Find where the given text appears and provide that cell's center as [x, y] coordinate. 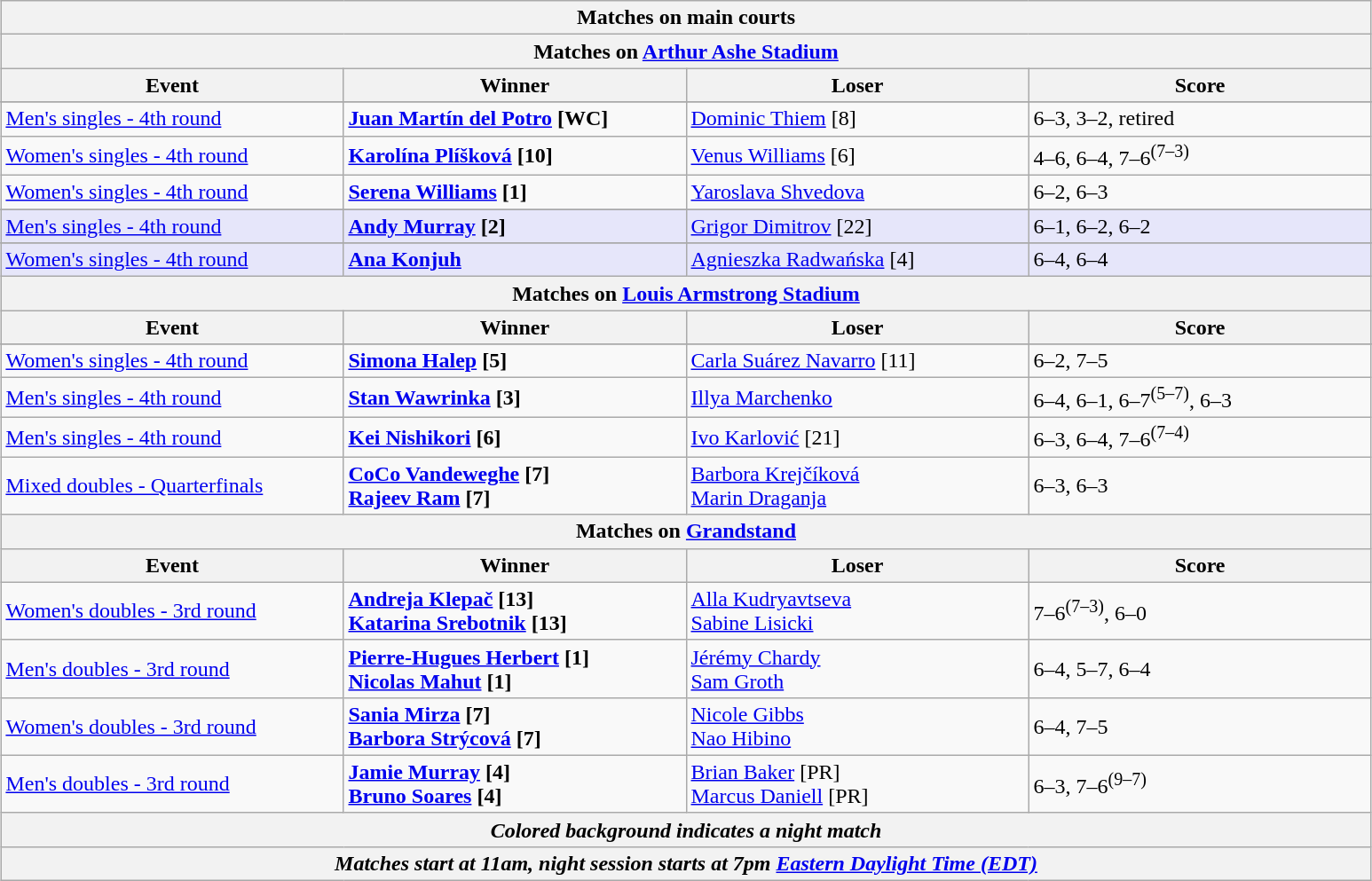
6–2, 6–3 [1200, 193]
Carla Suárez Navarro [11] [857, 361]
6–3, 6–4, 7–6(7–4) [1200, 437]
Matches on Arthur Ashe Stadium [686, 51]
Colored background indicates a night match [686, 830]
Illya Marchenko [857, 397]
6–4, 7–5 [1200, 726]
Juan Martín del Potro [WC] [515, 119]
Kei Nishikori [6] [515, 437]
6–3, 6–3 [1200, 486]
Nicole Gibbs Nao Hibino [857, 726]
6–4, 6–1, 6–7(5–7), 6–3 [1200, 397]
Agnieszka Radwańska [4] [857, 260]
Simona Halep [5] [515, 361]
6–2, 7–5 [1200, 361]
Venus Williams [6] [857, 156]
Matches on Grandstand [686, 531]
Ivo Karlović [21] [857, 437]
Barbora Krejčíková Marin Draganja [857, 486]
Andreja Klepač [13] Katarina Srebotnik [13] [515, 610]
Brian Baker [PR] Marcus Daniell [PR] [857, 784]
Alla Kudryavtseva Sabine Lisicki [857, 610]
Grigor Dimitrov [22] [857, 226]
6–3, 7–6(9–7) [1200, 784]
Stan Wawrinka [3] [515, 397]
Yaroslava Shvedova [857, 193]
6–4, 5–7, 6–4 [1200, 669]
Matches start at 11am, night session starts at 7pm Eastern Daylight Time (EDT) [686, 864]
Jérémy Chardy Sam Groth [857, 669]
6–4, 6–4 [1200, 260]
7–6(7–3), 6–0 [1200, 610]
Mixed doubles - Quarterfinals [172, 486]
Dominic Thiem [8] [857, 119]
Andy Murray [2] [515, 226]
Ana Konjuh [515, 260]
Sania Mirza [7] Barbora Strýcová [7] [515, 726]
6–1, 6–2, 6–2 [1200, 226]
CoCo Vandeweghe [7] Rajeev Ram [7] [515, 486]
Karolína Plíšková [10] [515, 156]
4–6, 6–4, 7–6(7–3) [1200, 156]
Matches on main courts [686, 18]
6–3, 3–2, retired [1200, 119]
Matches on Louis Armstrong Stadium [686, 294]
Pierre-Hugues Herbert [1] Nicolas Mahut [1] [515, 669]
Jamie Murray [4] Bruno Soares [4] [515, 784]
Serena Williams [1] [515, 193]
